Search for the cell housing the specified text and yield its (x, y) center coordinate. 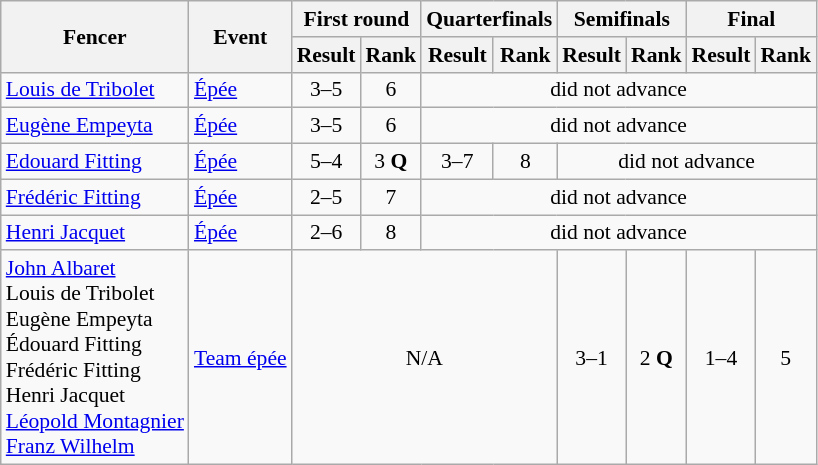
2 Q (656, 358)
Team épée (240, 358)
Edouard Fitting (95, 162)
First round (356, 19)
3–7 (457, 162)
Louis de Tribolet (95, 90)
2–6 (326, 233)
7 (392, 197)
1–4 (722, 358)
N/A (424, 358)
John Albaret Louis de Tribolet Eugène Empeyta Édouard Fitting Frédéric Fitting Henri Jacquet Léopold Montagnier Franz Wilhelm (95, 358)
Fencer (95, 36)
Event (240, 36)
Eugène Empeyta (95, 126)
3 Q (392, 162)
2–5 (326, 197)
5 (786, 358)
Final (752, 19)
3–1 (592, 358)
Henri Jacquet (95, 233)
Semifinals (622, 19)
Quarterfinals (489, 19)
Frédéric Fitting (95, 197)
5–4 (326, 162)
